Pinpoint the cell where the given text exists, returning its (x, y) midpoint coordinate. 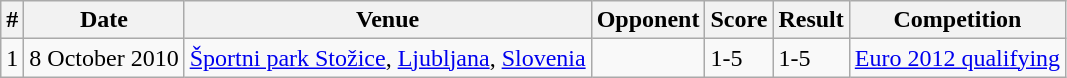
Date (104, 20)
Opponent (648, 20)
Score (739, 20)
Športni park Stožice, Ljubljana, Slovenia (388, 58)
8 October 2010 (104, 58)
Euro 2012 qualifying (957, 58)
# (12, 20)
1 (12, 58)
Venue (388, 20)
Competition (957, 20)
Result (811, 20)
